Return (X, Y) of the center of cell containing provided text 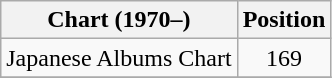
Position (284, 20)
169 (284, 58)
Chart (1970–) (119, 20)
Japanese Albums Chart (119, 58)
